Identify which cell holds the provided text, then report its (x, y) central coordinate. 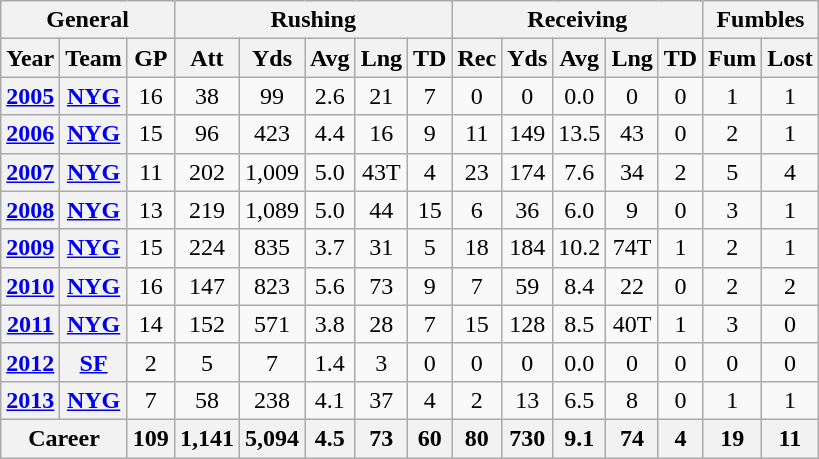
99 (272, 96)
149 (528, 134)
GP (150, 58)
1,009 (272, 172)
23 (477, 172)
109 (150, 438)
238 (272, 400)
147 (206, 286)
80 (477, 438)
2005 (30, 96)
28 (381, 324)
219 (206, 210)
8.4 (580, 286)
4.4 (330, 134)
9.1 (580, 438)
1,141 (206, 438)
6 (477, 210)
184 (528, 248)
59 (528, 286)
6.5 (580, 400)
2013 (30, 400)
58 (206, 400)
5,094 (272, 438)
General (88, 20)
36 (528, 210)
38 (206, 96)
2009 (30, 248)
5.6 (330, 286)
2007 (30, 172)
37 (381, 400)
10.2 (580, 248)
823 (272, 286)
13.5 (580, 134)
2010 (30, 286)
14 (150, 324)
730 (528, 438)
SF (94, 362)
423 (272, 134)
Year (30, 58)
2011 (30, 324)
96 (206, 134)
Fumbles (760, 20)
3.7 (330, 248)
43 (632, 134)
74 (632, 438)
22 (632, 286)
21 (381, 96)
Career (64, 438)
4.5 (330, 438)
2012 (30, 362)
Team (94, 58)
60 (430, 438)
Fum (732, 58)
128 (528, 324)
Att (206, 58)
8.5 (580, 324)
Receiving (578, 20)
40T (632, 324)
44 (381, 210)
2.6 (330, 96)
174 (528, 172)
2008 (30, 210)
Rushing (313, 20)
8 (632, 400)
1,089 (272, 210)
571 (272, 324)
3.8 (330, 324)
2006 (30, 134)
6.0 (580, 210)
Lost (790, 58)
835 (272, 248)
152 (206, 324)
202 (206, 172)
19 (732, 438)
7.6 (580, 172)
34 (632, 172)
224 (206, 248)
43T (381, 172)
74T (632, 248)
31 (381, 248)
Rec (477, 58)
4.1 (330, 400)
18 (477, 248)
1.4 (330, 362)
